From the cell containing the given text, extract its center point as (X, Y) coordinate. 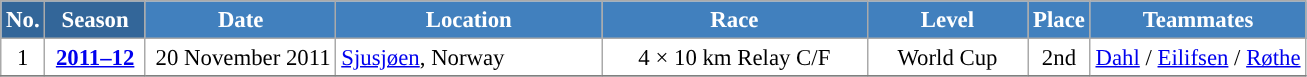
Race (735, 20)
4 × 10 km Relay C/F (735, 58)
2011–12 (95, 58)
Level (948, 20)
Teammates (1198, 20)
No. (23, 20)
2nd (1059, 58)
Season (95, 20)
Date (240, 20)
Sjusjøen, Norway (469, 58)
Dahl / Eilifsen / Røthe (1198, 58)
20 November 2011 (240, 58)
1 (23, 58)
Location (469, 20)
World Cup (948, 58)
Place (1059, 20)
